Scan for the cell matching the given text and deliver its (x, y) coordinate at center. 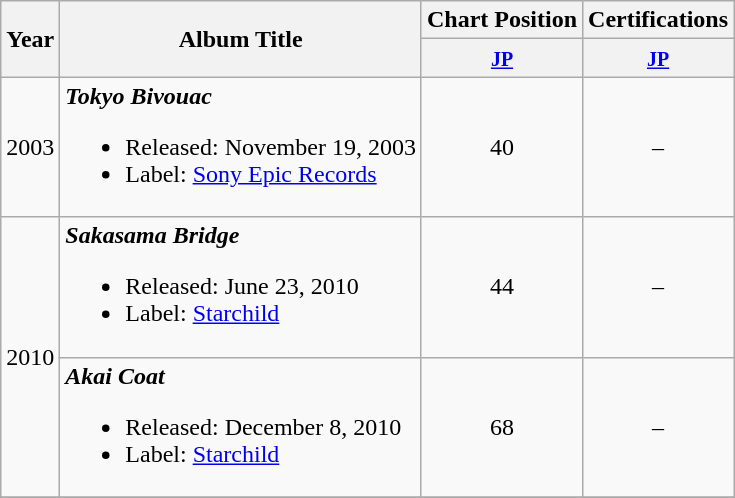
68 (502, 427)
Tokyo BivouacReleased: November 19, 2003Label: Sony Epic Records (241, 147)
Akai CoatReleased: December 8, 2010Label: Starchild (241, 427)
2003 (30, 147)
40 (502, 147)
Chart Position (502, 20)
Year (30, 39)
44 (502, 287)
Sakasama BridgeReleased: June 23, 2010Label: Starchild (241, 287)
Album Title (241, 39)
Certifications (658, 20)
2010 (30, 357)
